Pinpoint the cell where the given text exists, returning its (x, y) midpoint coordinate. 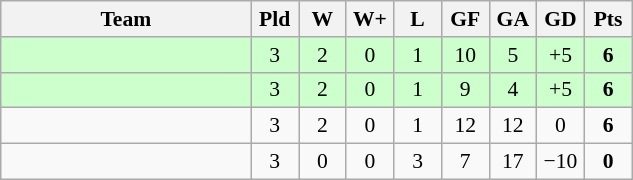
Team (126, 19)
−10 (561, 162)
7 (465, 162)
10 (465, 55)
5 (513, 55)
GF (465, 19)
L (418, 19)
GA (513, 19)
W (322, 19)
17 (513, 162)
9 (465, 90)
Pts (608, 19)
W+ (370, 19)
Pld (275, 19)
4 (513, 90)
GD (561, 19)
